Locate the cell with the specified text and output its (X, Y) center coordinate. 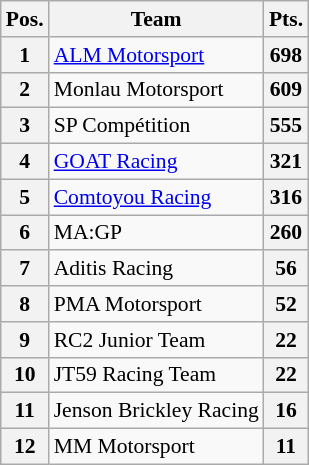
2 (25, 90)
10 (25, 375)
555 (286, 126)
Pts. (286, 19)
JT59 Racing Team (156, 375)
12 (25, 447)
Monlau Motorsport (156, 90)
6 (25, 233)
1 (25, 55)
16 (286, 411)
9 (25, 340)
7 (25, 269)
Jenson Brickley Racing (156, 411)
Aditis Racing (156, 269)
609 (286, 90)
Pos. (25, 19)
ALM Motorsport (156, 55)
52 (286, 304)
316 (286, 197)
321 (286, 162)
SP Compétition (156, 126)
RC2 Junior Team (156, 340)
GOAT Racing (156, 162)
Comtoyou Racing (156, 197)
56 (286, 269)
260 (286, 233)
698 (286, 55)
3 (25, 126)
MM Motorsport (156, 447)
PMA Motorsport (156, 304)
MA:GP (156, 233)
8 (25, 304)
Team (156, 19)
5 (25, 197)
4 (25, 162)
